Find where the given text appears and provide that cell's center as (x, y) coordinate. 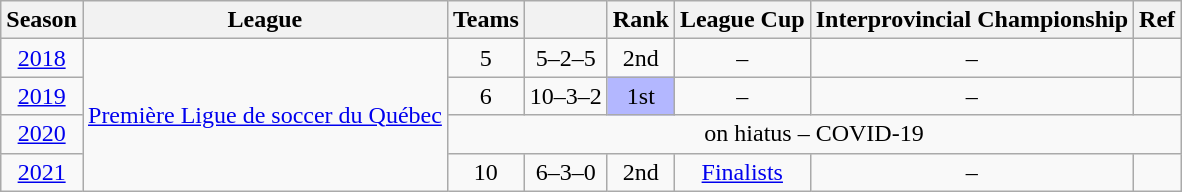
Ref (1158, 20)
League Cup (742, 20)
Première Ligue de soccer du Québec (264, 115)
on hiatus – COVID-19 (814, 134)
2021 (42, 172)
2020 (42, 134)
Teams (486, 20)
2019 (42, 96)
6–3–0 (566, 172)
10 (486, 172)
Interprovincial Championship (972, 20)
Season (42, 20)
Rank (640, 20)
1st (640, 96)
10–3–2 (566, 96)
League (264, 20)
5 (486, 58)
Finalists (742, 172)
2018 (42, 58)
5–2–5 (566, 58)
6 (486, 96)
